Detect which cell encompasses the target text, then output its (x, y) center coordinate. 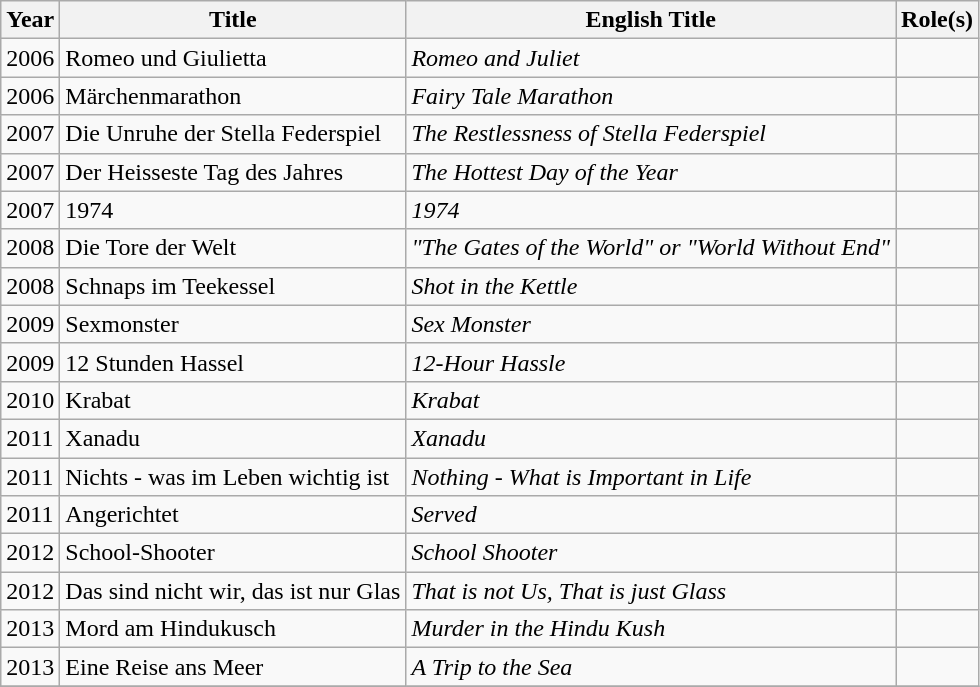
A Trip to the Sea (651, 667)
Märchenmarathon (233, 96)
Der Heisseste Tag des Jahres (233, 172)
School-Shooter (233, 553)
Role(s) (938, 20)
Fairy Tale Marathon (651, 96)
Year (30, 20)
Nichts - was im Leben wichtig ist (233, 477)
School Shooter (651, 553)
That is not Us, That is just Glass (651, 591)
12-Hour Hassle (651, 362)
Romeo and Juliet (651, 58)
Title (233, 20)
Die Tore der Welt (233, 248)
Schnaps im Teekessel (233, 286)
The Hottest Day of the Year (651, 172)
Sex Monster (651, 324)
English Title (651, 20)
"The Gates of the World" or "World Without End" (651, 248)
Romeo und Giulietta (233, 58)
Murder in the Hindu Kush (651, 629)
12 Stunden Hassel (233, 362)
Shot in the Kettle (651, 286)
Das sind nicht wir, das ist nur Glas (233, 591)
Mord am Hindukusch (233, 629)
The Restlessness of Stella Federspiel (651, 134)
Nothing - What is Important in Life (651, 477)
Die Unruhe der Stella Federspiel (233, 134)
Sexmonster (233, 324)
Angerichtet (233, 515)
2010 (30, 400)
Served (651, 515)
Eine Reise ans Meer (233, 667)
